Pinpoint the cell where the given text exists, returning its (X, Y) midpoint coordinate. 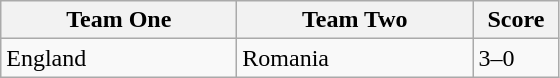
Team One (119, 20)
3–0 (516, 58)
England (119, 58)
Score (516, 20)
Team Two (355, 20)
Romania (355, 58)
